Scan for the cell matching the given text and deliver its (X, Y) coordinate at center. 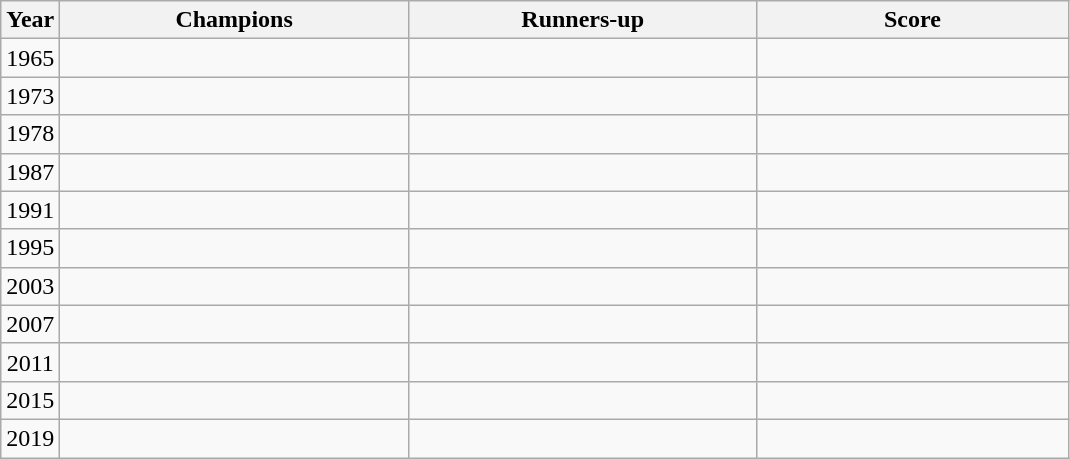
1987 (30, 172)
2011 (30, 362)
Champions (234, 20)
2003 (30, 286)
1978 (30, 134)
Runners-up (582, 20)
2007 (30, 324)
2019 (30, 438)
1995 (30, 248)
Score (912, 20)
2015 (30, 400)
Year (30, 20)
1991 (30, 210)
1965 (30, 58)
1973 (30, 96)
